Provide the [x, y] coordinate of the cell's center where the given text is located.  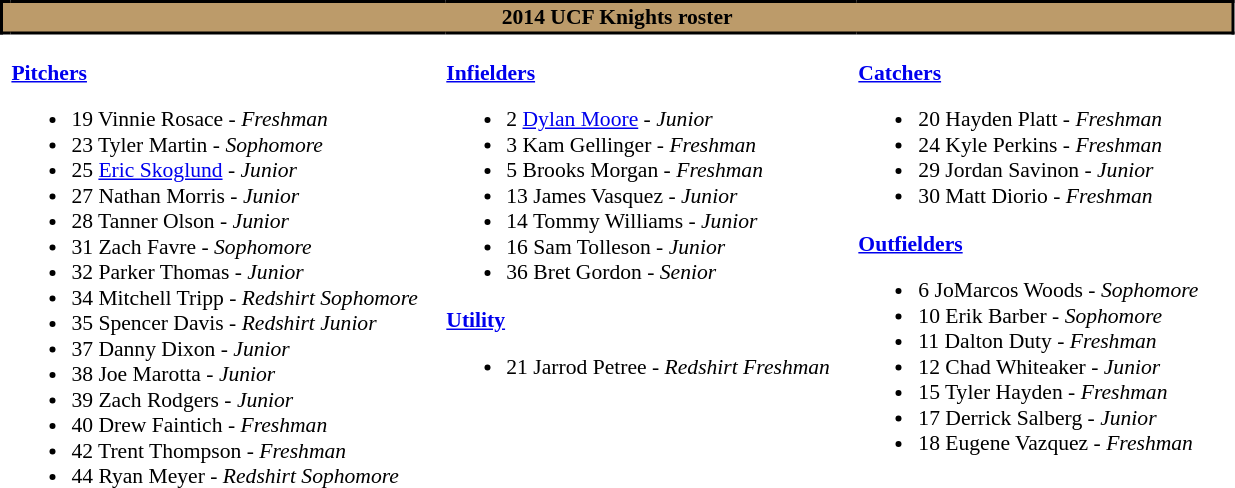
2014 UCF Knights roster [618, 18]
